Pinpoint the cell where the given text exists, returning its (X, Y) midpoint coordinate. 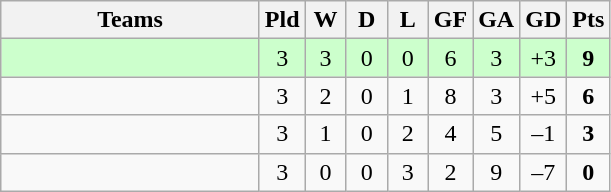
Teams (130, 20)
+3 (544, 58)
GA (496, 20)
5 (496, 134)
D (366, 20)
–7 (544, 172)
Pts (588, 20)
L (408, 20)
–1 (544, 134)
4 (450, 134)
GF (450, 20)
GD (544, 20)
+5 (544, 96)
Pld (282, 20)
8 (450, 96)
W (326, 20)
